Identify which cell holds the provided text, then report its (X, Y) central coordinate. 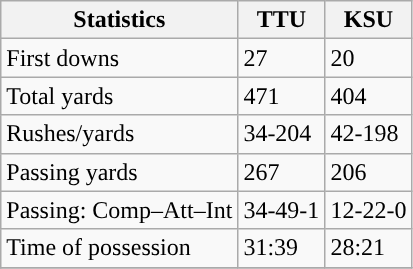
TTU (282, 20)
206 (368, 172)
28:21 (368, 248)
12-22-0 (368, 210)
20 (368, 58)
31:39 (282, 248)
Total yards (120, 96)
KSU (368, 20)
267 (282, 172)
27 (282, 58)
34-204 (282, 134)
Time of possession (120, 248)
First downs (120, 58)
Passing yards (120, 172)
471 (282, 96)
34-49-1 (282, 210)
Passing: Comp–Att–Int (120, 210)
404 (368, 96)
Statistics (120, 20)
Rushes/yards (120, 134)
42-198 (368, 134)
